Return the [X, Y] coordinate for the center point of the cell that contains the specified text.  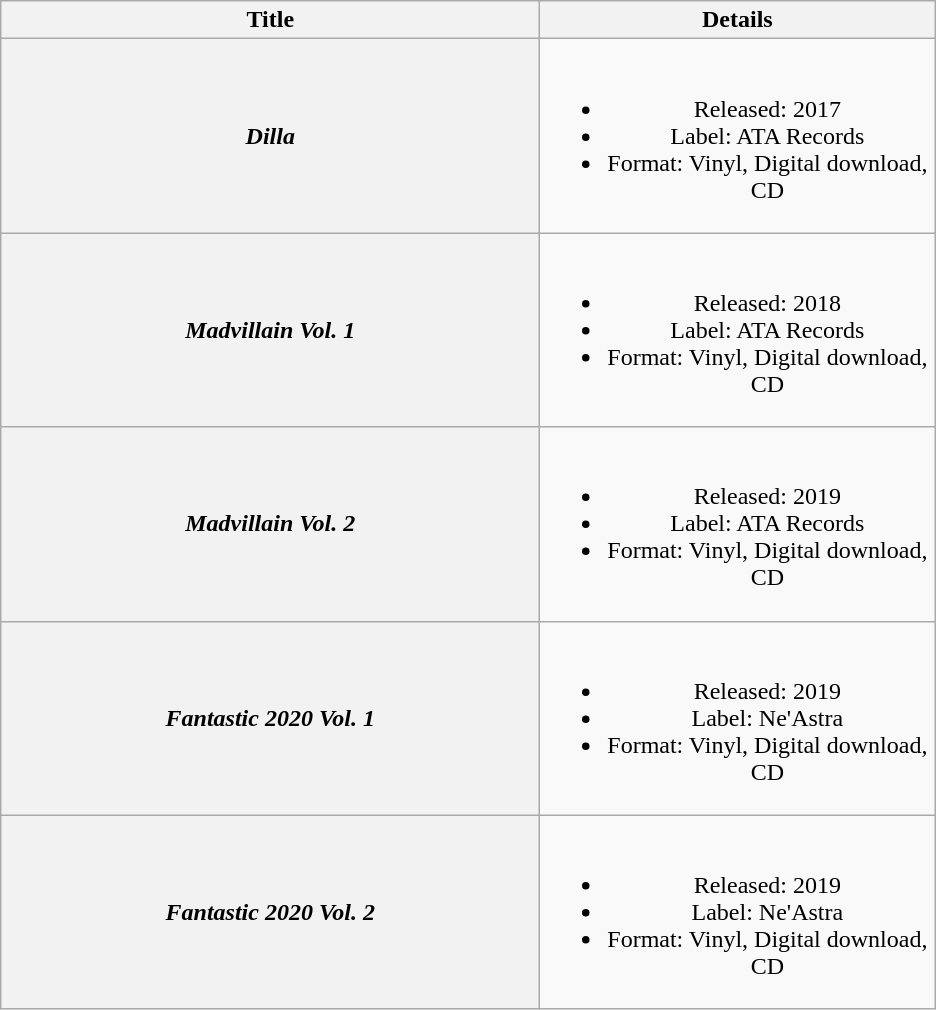
Fantastic 2020 Vol. 1 [270, 718]
Madvillain Vol. 2 [270, 524]
Madvillain Vol. 1 [270, 330]
Fantastic 2020 Vol. 2 [270, 912]
Released: 2017Label: ATA RecordsFormat: Vinyl, Digital download, CD [738, 136]
Released: 2018Label: ATA RecordsFormat: Vinyl, Digital download, CD [738, 330]
Title [270, 20]
Dilla [270, 136]
Released: 2019Label: ATA RecordsFormat: Vinyl, Digital download, CD [738, 524]
Details [738, 20]
